Return (x, y) of the center of cell containing provided text 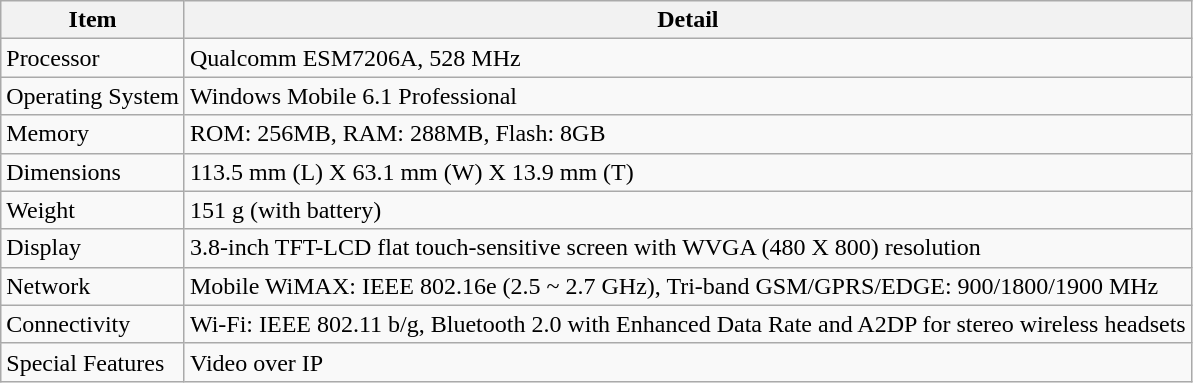
Weight (93, 210)
Processor (93, 58)
Detail (688, 20)
Mobile WiMAX: IEEE 802.16e (2.5 ~ 2.7 GHz), Tri-band GSM/GPRS/EDGE: 900/1800/1900 MHz (688, 286)
Memory (93, 134)
Special Features (93, 362)
Connectivity (93, 324)
3.8-inch TFT-LCD flat touch-sensitive screen with WVGA (480 X 800) resolution (688, 248)
Wi-Fi: IEEE 802.11 b/g, Bluetooth 2.0 with Enhanced Data Rate and A2DP for stereo wireless headsets (688, 324)
Display (93, 248)
151 g (with battery) (688, 210)
Network (93, 286)
Windows Mobile 6.1 Professional (688, 96)
Video over IP (688, 362)
Dimensions (93, 172)
Qualcomm ESM7206A, 528 MHz (688, 58)
113.5 mm (L) X 63.1 mm (W) X 13.9 mm (T) (688, 172)
Operating System (93, 96)
ROM: 256MB, RAM: 288MB, Flash: 8GB (688, 134)
Item (93, 20)
